Search for the cell housing the specified text and yield its (x, y) center coordinate. 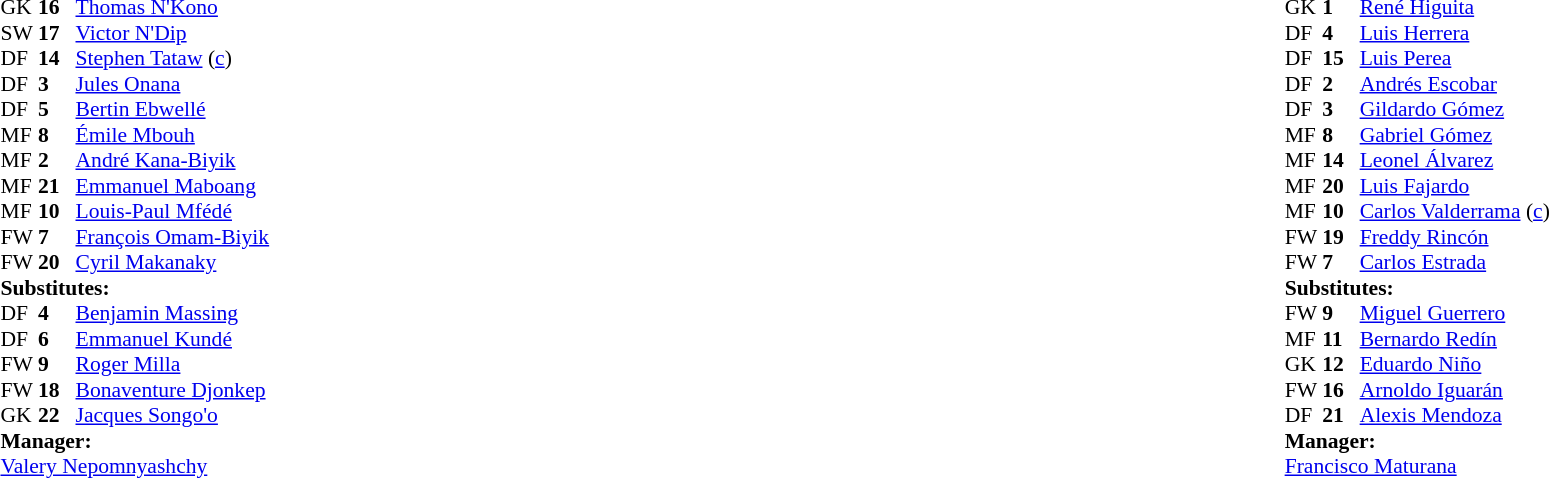
Manager: (134, 441)
22 (57, 415)
Jacques Songo'o (173, 415)
16 (1341, 390)
Cyril Makanaky (173, 263)
15 (1341, 59)
Louis-Paul Mfédé (173, 211)
Bonaventure Djonkep (173, 390)
Emmanuel Maboang (173, 186)
6 (57, 339)
Emmanuel Kundé (173, 339)
18 (57, 390)
17 (57, 33)
Stephen Tataw (c) (173, 59)
Émile Mbouh (173, 135)
Jules Onana (173, 84)
Victor N'Dip (173, 33)
12 (1341, 365)
André Kana-Biyik (173, 161)
François Omam-Biyik (173, 237)
Substitutes: (134, 288)
SW (19, 33)
5 (57, 109)
11 (1341, 339)
Benjamin Massing (173, 313)
Roger Milla (173, 365)
19 (1341, 237)
Bertin Ebwellé (173, 109)
